Identify which cell holds the provided text, then report its [X, Y] central coordinate. 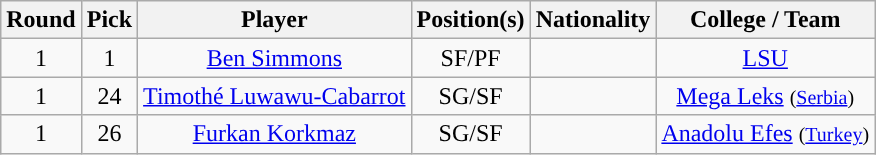
Player [274, 20]
Timothé Luwawu-Cabarrot [274, 96]
Anadolu Efes (Turkey) [766, 134]
Mega Leks (Serbia) [766, 96]
Position(s) [470, 20]
24 [109, 96]
LSU [766, 58]
26 [109, 134]
College / Team [766, 20]
Nationality [593, 20]
Pick [109, 20]
SF/PF [470, 58]
Round [41, 20]
Furkan Korkmaz [274, 134]
Ben Simmons [274, 58]
